Locate the cell with the specified text and output its (X, Y) center coordinate. 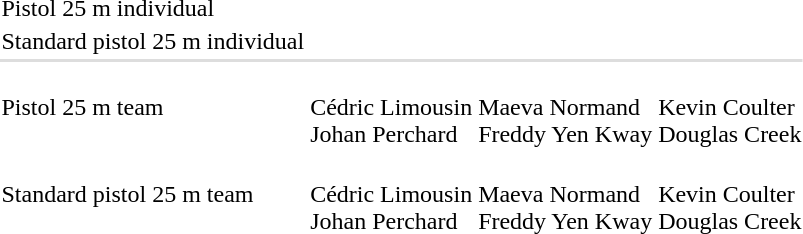
Maeva NormandFreddy Yen Kway (566, 107)
Kevin CoulterDouglas Creek (730, 107)
Cédric LimousinJohan Perchard (392, 107)
Standard pistol 25 m individual (153, 41)
Pistol 25 m team (153, 107)
